Output the [X, Y] coordinate of the center of the cell containing the given text.  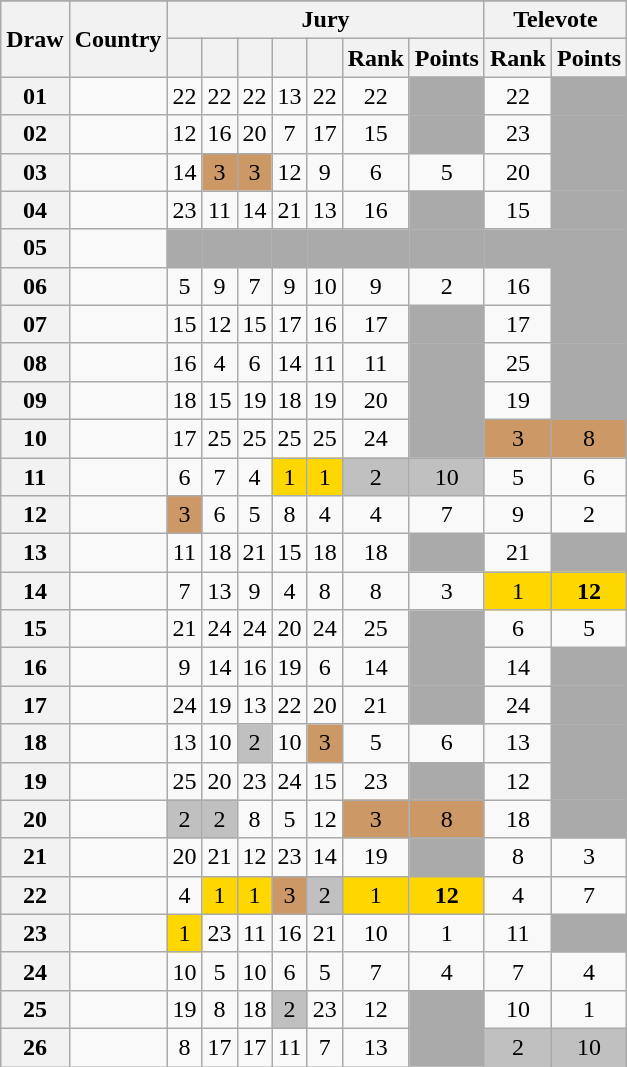
01 [35, 96]
06 [35, 286]
03 [35, 172]
Jury [326, 20]
Country [118, 39]
05 [35, 248]
Draw [35, 39]
02 [35, 134]
08 [35, 362]
Televote [555, 20]
26 [35, 1047]
09 [35, 400]
04 [35, 210]
07 [35, 324]
